Find where the given text appears and provide that cell's center as [X, Y] coordinate. 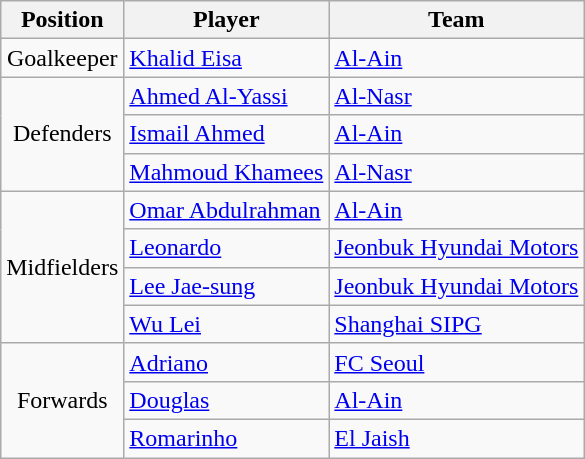
FC Seoul [456, 362]
Mahmoud Khamees [226, 172]
Player [226, 20]
Lee Jae-sung [226, 286]
Ismail Ahmed [226, 134]
Leonardo [226, 248]
Midfielders [62, 267]
Position [62, 20]
Douglas [226, 400]
Team [456, 20]
El Jaish [456, 438]
Shanghai SIPG [456, 324]
Forwards [62, 400]
Wu Lei [226, 324]
Goalkeeper [62, 58]
Romarinho [226, 438]
Omar Abdulrahman [226, 210]
Adriano [226, 362]
Defenders [62, 134]
Khalid Eisa [226, 58]
Ahmed Al-Yassi [226, 96]
